Locate the cell with the specified text and output its [X, Y] center coordinate. 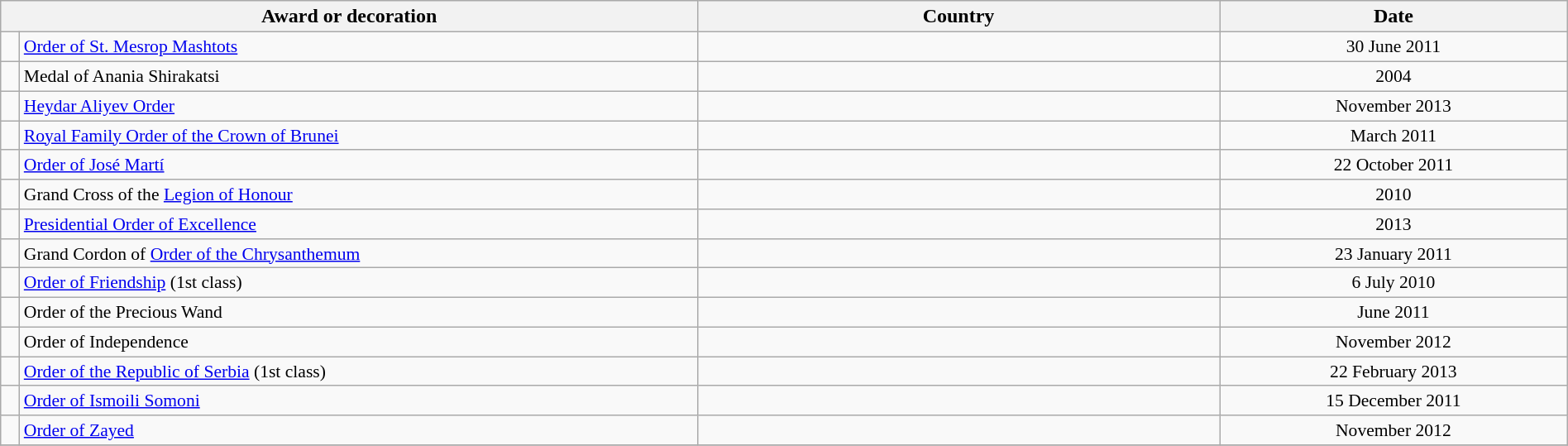
June 2011 [1393, 312]
2010 [1393, 194]
23 January 2011 [1393, 253]
March 2011 [1393, 136]
Order of the Republic of Serbia (1st class) [359, 372]
Order of St. Mesrop Mashtots [359, 47]
2004 [1393, 76]
Order of the Precious Wand [359, 312]
15 December 2011 [1393, 400]
Country [958, 17]
6 July 2010 [1393, 283]
Presidential Order of Excellence [359, 224]
Medal of Anania Shirakatsi [359, 76]
Grand Cordon of Order of the Chrysanthemum [359, 253]
Heydar Aliyev Order [359, 106]
Grand Cross of the Legion of Honour [359, 194]
November 2013 [1393, 106]
Royal Family Order of the Crown of Brunei [359, 136]
Award or decoration [349, 17]
Order of José Martí [359, 165]
Date [1393, 17]
Order of Friendship (1st class) [359, 283]
22 October 2011 [1393, 165]
2013 [1393, 224]
Order of Independence [359, 342]
Order of Ismoili Somoni [359, 400]
Order of Zayed [359, 430]
30 June 2011 [1393, 47]
22 February 2013 [1393, 372]
